Provide the [X, Y] coordinate of the cell's center where the given text is located.  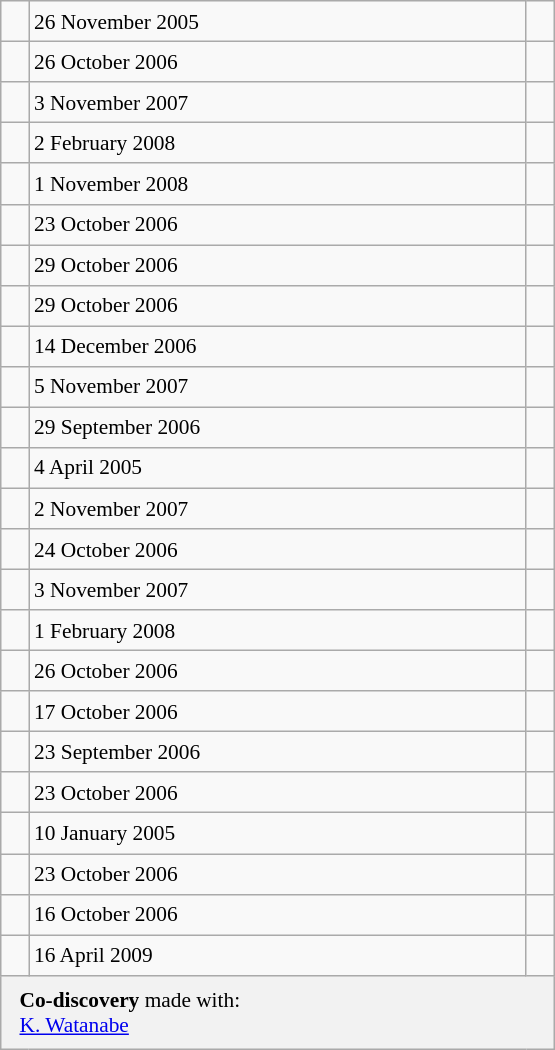
2 November 2007 [278, 508]
4 April 2005 [278, 468]
1 February 2008 [278, 630]
1 November 2008 [278, 184]
Co-discovery made with: K. Watanabe [278, 1012]
26 November 2005 [278, 22]
16 April 2009 [278, 956]
29 September 2006 [278, 428]
17 October 2006 [278, 712]
24 October 2006 [278, 550]
23 September 2006 [278, 752]
2 February 2008 [278, 144]
14 December 2006 [278, 346]
5 November 2007 [278, 386]
10 January 2005 [278, 834]
16 October 2006 [278, 914]
